Locate the cell with the specified text and output its [X, Y] center coordinate. 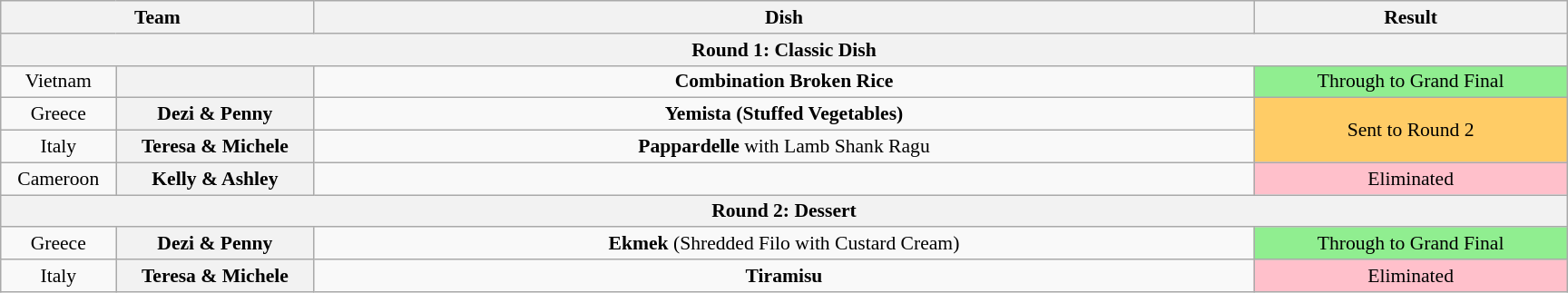
Round 2: Dessert [784, 211]
Cameroon [58, 179]
Tiramisu [784, 276]
Combination Broken Rice [784, 82]
Vietnam [58, 82]
Result [1410, 17]
Kelly & Ashley [215, 179]
Team [158, 17]
Ekmek (Shredded Filo with Custard Cream) [784, 244]
Sent to Round 2 [1410, 131]
Pappardelle with Lamb Shank Ragu [784, 147]
Yemista (Stuffed Vegetables) [784, 114]
Round 1: Classic Dish [784, 50]
Dish [784, 17]
